Provide the (X, Y) coordinate of the cell's center where the given text is located.  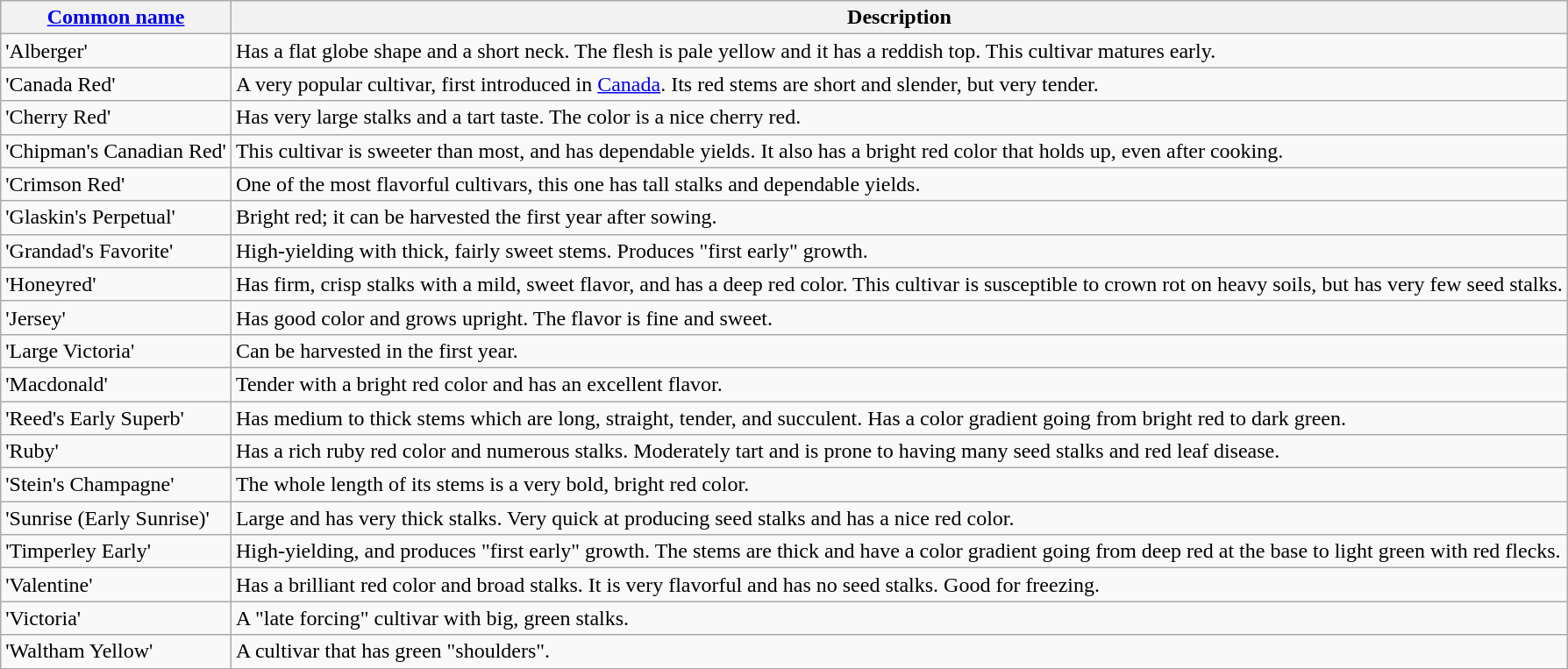
This cultivar is sweeter than most, and has dependable yields. It also has a bright red color that holds up, even after cooking. (899, 151)
'Stein's Champagne' (116, 485)
'Grandad's Favorite' (116, 251)
A "late forcing" cultivar with big, green stalks. (899, 618)
'Macdonald' (116, 384)
'Glaskin's Perpetual' (116, 217)
'Large Victoria' (116, 351)
'Ruby' (116, 452)
'Canada Red' (116, 84)
'Valentine' (116, 585)
Bright red; it can be harvested the first year after sowing. (899, 217)
'Jersey' (116, 317)
Common name (116, 18)
'Victoria' (116, 618)
Can be harvested in the first year. (899, 351)
The whole length of its stems is a very bold, bright red color. (899, 485)
'Waltham Yellow' (116, 651)
Tender with a bright red color and has an excellent flavor. (899, 384)
Has a flat globe shape and a short neck. The flesh is pale yellow and it has a reddish top. This cultivar matures early. (899, 51)
Has medium to thick stems which are long, straight, tender, and succulent. Has a color gradient going from bright red to dark green. (899, 418)
Has a brilliant red color and broad stalks. It is very flavorful and has no seed stalks. Good for freezing. (899, 585)
Has good color and grows upright. The flavor is fine and sweet. (899, 317)
A very popular cultivar, first introduced in Canada. Its red stems are short and slender, but very tender. (899, 84)
'Honeyred' (116, 284)
'Sunrise (Early Sunrise)' (116, 518)
Has a rich ruby red color and numerous stalks. Moderately tart and is prone to having many seed stalks and red leaf disease. (899, 452)
'Alberger' (116, 51)
'Timperley Early' (116, 552)
One of the most flavorful cultivars, this one has tall stalks and dependable yields. (899, 184)
Description (899, 18)
Has very large stalks and a tart taste. The color is a nice cherry red. (899, 117)
Large and has very thick stalks. Very quick at producing seed stalks and has a nice red color. (899, 518)
High-yielding with thick, fairly sweet stems. Produces "first early" growth. (899, 251)
A cultivar that has green "shoulders". (899, 651)
'Crimson Red' (116, 184)
'Reed's Early Superb' (116, 418)
'Cherry Red' (116, 117)
'Chipman's Canadian Red' (116, 151)
